Determine the [x, y] coordinate at the center of the cell enclosing the given text.  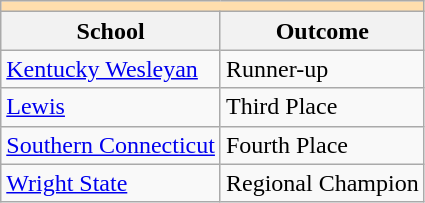
Third Place [322, 107]
School [111, 31]
Southern Connecticut [111, 145]
Regional Champion [322, 183]
Wright State [111, 183]
Runner-up [322, 69]
Lewis [111, 107]
Kentucky Wesleyan [111, 69]
Fourth Place [322, 145]
Outcome [322, 31]
